Determine the (X, Y) coordinate at the center of the cell enclosing the given text.  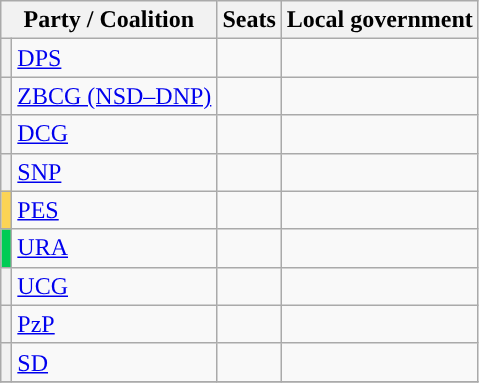
UCG (114, 286)
URA (114, 248)
DCG (114, 134)
PES (114, 210)
PzP (114, 324)
Party / Coalition (109, 20)
Local government (380, 20)
SNP (114, 172)
Seats (249, 20)
SD (114, 362)
DPS (114, 58)
ZBCG (NSD–DNP) (114, 96)
